Search for the cell housing the specified text and yield its (X, Y) center coordinate. 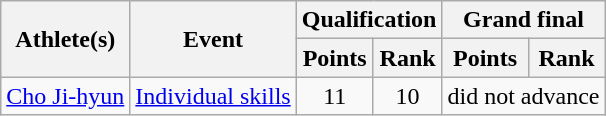
10 (408, 96)
Qualification (369, 20)
Athlete(s) (66, 39)
11 (334, 96)
Event (213, 39)
did not advance (524, 96)
Cho Ji-hyun (66, 96)
Individual skills (213, 96)
Grand final (524, 20)
